Return the (x, y) coordinate for the center point of the cell that contains the specified text.  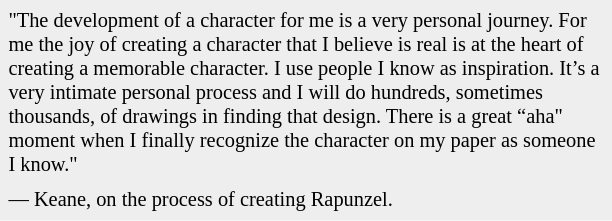
— Keane, on the process of creating Rapunzel. (306, 200)
